Return the (X, Y) coordinate for the center point of the cell that contains the specified text.  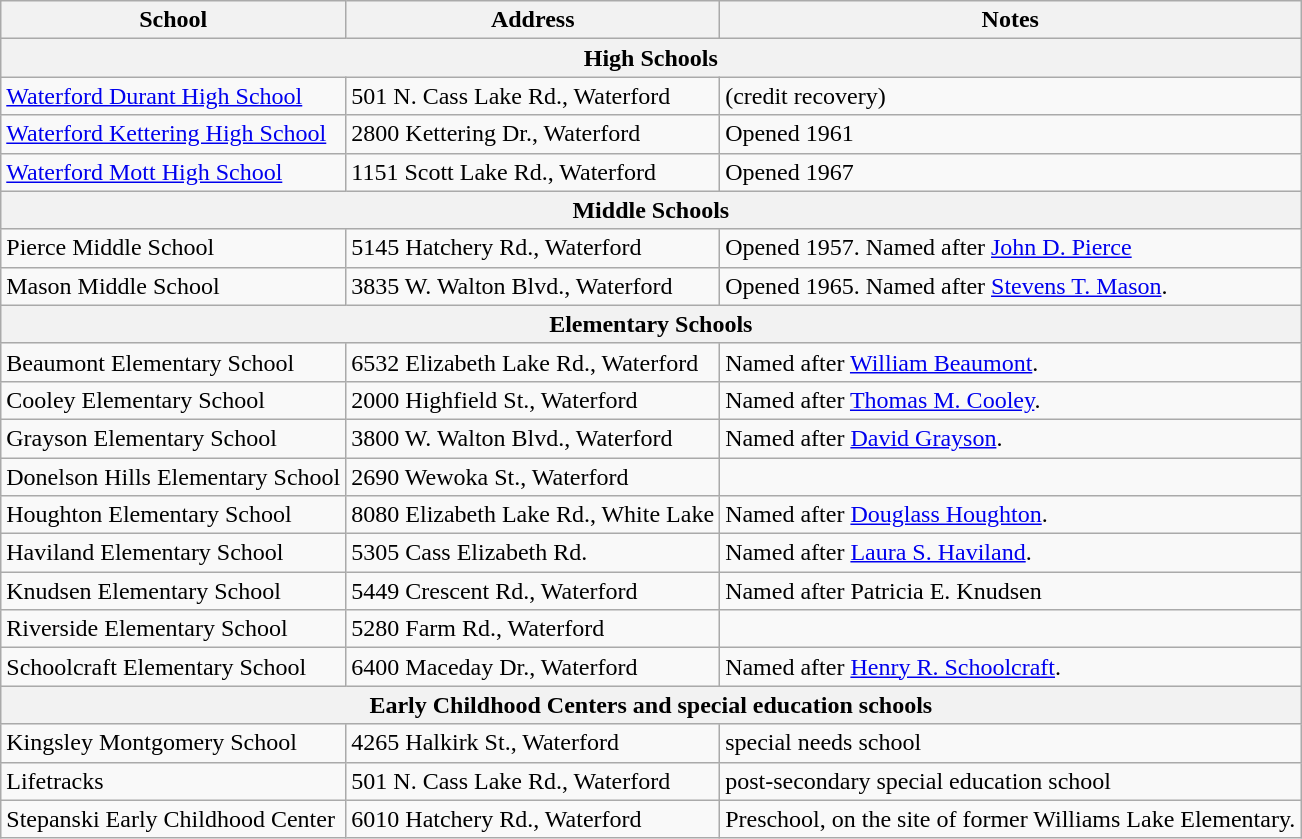
2690 Wewoka St., Waterford (533, 477)
Named after Patricia E. Knudsen (1010, 591)
5145 Hatchery Rd., Waterford (533, 248)
Kingsley Montgomery School (174, 743)
Notes (1010, 20)
5280 Farm Rd., Waterford (533, 629)
5305 Cass Elizabeth Rd. (533, 553)
Named after David Grayson. (1010, 438)
Houghton Elementary School (174, 515)
Stepanski Early Childhood Center (174, 819)
Mason Middle School (174, 286)
School (174, 20)
3835 W. Walton Blvd., Waterford (533, 286)
Named after Thomas M. Cooley. (1010, 400)
2000 Highfield St., Waterford (533, 400)
Named after Henry R. Schoolcraft. (1010, 667)
6010 Hatchery Rd., Waterford (533, 819)
Preschool, on the site of former Williams Lake Elementary. (1010, 819)
Named after William Beaumont. (1010, 362)
2800 Kettering Dr., Waterford (533, 134)
Middle Schools (651, 210)
Named after Laura S. Haviland. (1010, 553)
Waterford Mott High School (174, 172)
Waterford Durant High School (174, 96)
Address (533, 20)
Beaumont Elementary School (174, 362)
High Schools (651, 58)
post-secondary special education school (1010, 781)
4265 Halkirk St., Waterford (533, 743)
Donelson Hills Elementary School (174, 477)
6532 Elizabeth Lake Rd., Waterford (533, 362)
3800 W. Walton Blvd., Waterford (533, 438)
Opened 1967 (1010, 172)
Opened 1965. Named after Stevens T. Mason. (1010, 286)
Opened 1961 (1010, 134)
Pierce Middle School (174, 248)
Cooley Elementary School (174, 400)
Waterford Kettering High School (174, 134)
special needs school (1010, 743)
Lifetracks (174, 781)
(credit recovery) (1010, 96)
1151 Scott Lake Rd., Waterford (533, 172)
Elementary Schools (651, 324)
Opened 1957. Named after John D. Pierce (1010, 248)
Schoolcraft Elementary School (174, 667)
Early Childhood Centers and special education schools (651, 705)
Grayson Elementary School (174, 438)
Knudsen Elementary School (174, 591)
5449 Crescent Rd., Waterford (533, 591)
Haviland Elementary School (174, 553)
8080 Elizabeth Lake Rd., White Lake (533, 515)
6400 Maceday Dr., Waterford (533, 667)
Named after Douglass Houghton. (1010, 515)
Riverside Elementary School (174, 629)
